Pinpoint the cell where the given text exists, returning its (X, Y) midpoint coordinate. 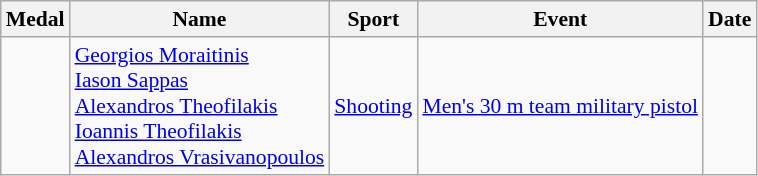
Date (730, 19)
Georgios MoraitinisIason SappasAlexandros TheofilakisIoannis TheofilakisAlexandros Vrasivanopoulos (200, 106)
Shooting (373, 106)
Event (560, 19)
Sport (373, 19)
Men's 30 m team military pistol (560, 106)
Name (200, 19)
Medal (36, 19)
